Return (X, Y) of the center of cell containing provided text 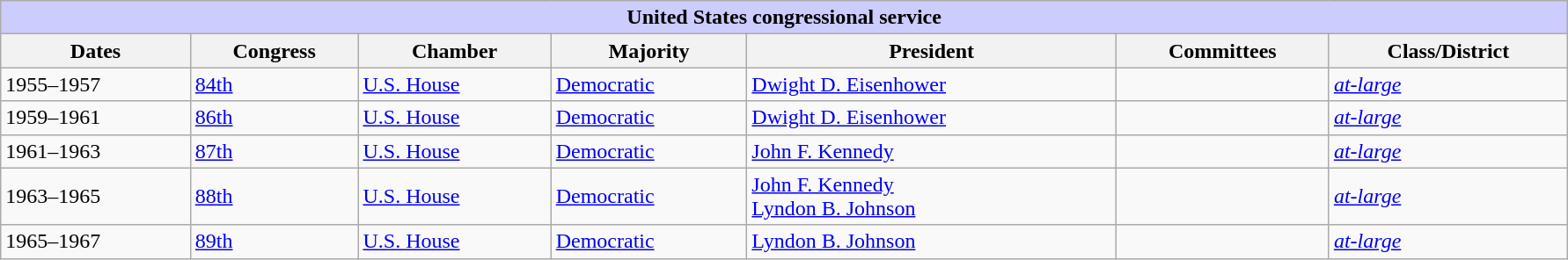
John F. Kennedy (931, 151)
88th (275, 197)
1965–1967 (96, 242)
89th (275, 242)
Class/District (1448, 51)
1955–1957 (96, 84)
86th (275, 118)
Committees (1222, 51)
1961–1963 (96, 151)
1959–1961 (96, 118)
Lyndon B. Johnson (931, 242)
Congress (275, 51)
87th (275, 151)
United States congressional service (785, 18)
Majority (649, 51)
1963–1965 (96, 197)
John F. KennedyLyndon B. Johnson (931, 197)
84th (275, 84)
President (931, 51)
Dates (96, 51)
Chamber (454, 51)
